Scan for the cell matching the given text and deliver its [x, y] coordinate at center. 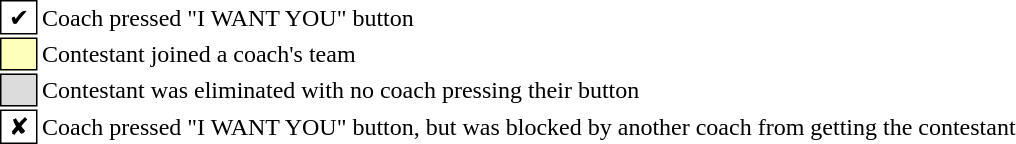
✘ [19, 127]
✔ [19, 17]
